Search for the cell housing the specified text and yield its [X, Y] center coordinate. 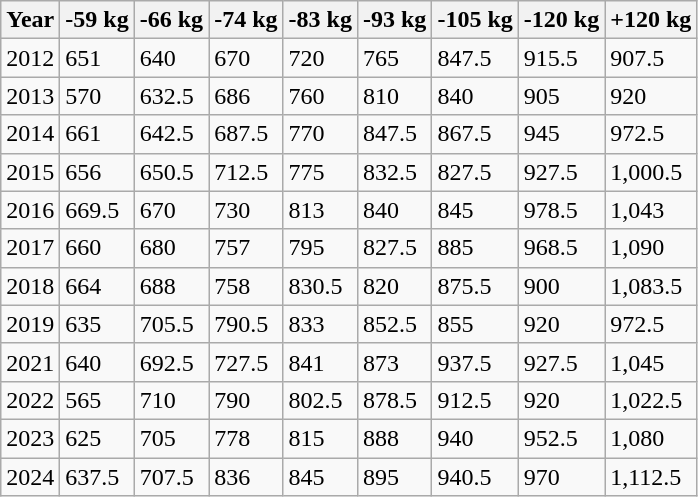
565 [97, 400]
830.5 [320, 286]
642.5 [171, 134]
832.5 [394, 172]
855 [475, 324]
778 [246, 438]
625 [97, 438]
1,045 [651, 362]
2019 [30, 324]
836 [246, 477]
-93 kg [394, 20]
2018 [30, 286]
2012 [30, 58]
945 [561, 134]
841 [320, 362]
686 [246, 96]
Year [30, 20]
878.5 [394, 400]
687.5 [246, 134]
795 [320, 248]
2022 [30, 400]
637.5 [97, 477]
635 [97, 324]
790.5 [246, 324]
651 [97, 58]
+120 kg [651, 20]
900 [561, 286]
770 [320, 134]
-105 kg [475, 20]
2017 [30, 248]
952.5 [561, 438]
802.5 [320, 400]
775 [320, 172]
705.5 [171, 324]
-83 kg [320, 20]
2016 [30, 210]
661 [97, 134]
852.5 [394, 324]
867.5 [475, 134]
680 [171, 248]
570 [97, 96]
905 [561, 96]
940.5 [475, 477]
760 [320, 96]
-74 kg [246, 20]
692.5 [171, 362]
720 [320, 58]
664 [97, 286]
937.5 [475, 362]
-66 kg [171, 20]
712.5 [246, 172]
2014 [30, 134]
2023 [30, 438]
660 [97, 248]
1,000.5 [651, 172]
968.5 [561, 248]
2015 [30, 172]
875.5 [475, 286]
915.5 [561, 58]
810 [394, 96]
1,083.5 [651, 286]
650.5 [171, 172]
895 [394, 477]
727.5 [246, 362]
656 [97, 172]
632.5 [171, 96]
1,080 [651, 438]
970 [561, 477]
757 [246, 248]
790 [246, 400]
765 [394, 58]
1,112.5 [651, 477]
710 [171, 400]
912.5 [475, 400]
978.5 [561, 210]
758 [246, 286]
730 [246, 210]
1,090 [651, 248]
2024 [30, 477]
815 [320, 438]
669.5 [97, 210]
888 [394, 438]
885 [475, 248]
820 [394, 286]
-120 kg [561, 20]
705 [171, 438]
2013 [30, 96]
940 [475, 438]
873 [394, 362]
833 [320, 324]
688 [171, 286]
1,022.5 [651, 400]
907.5 [651, 58]
707.5 [171, 477]
2021 [30, 362]
813 [320, 210]
-59 kg [97, 20]
1,043 [651, 210]
